Detect which cell encompasses the target text, then output its (x, y) center coordinate. 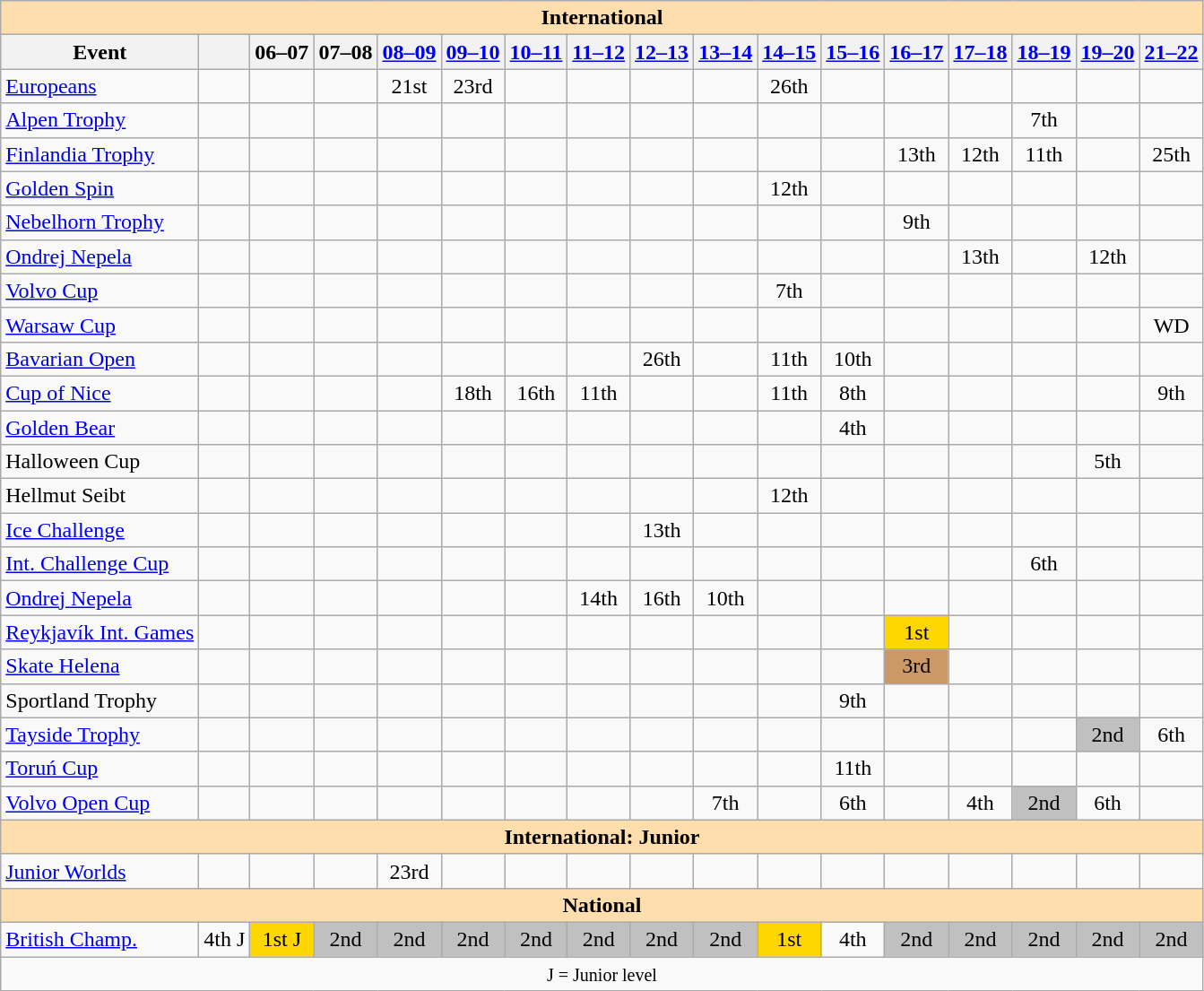
Cup of Nice (100, 393)
British Champ. (100, 939)
Bavarian Open (100, 359)
07–08 (346, 52)
06–07 (282, 52)
11–12 (599, 52)
16–17 (916, 52)
Volvo Open Cup (100, 803)
09–10 (473, 52)
25th (1171, 154)
Skate Helena (100, 666)
Junior Worlds (100, 871)
Hellmut Seibt (100, 496)
Golden Spin (100, 188)
International (602, 18)
Tayside Trophy (100, 735)
Toruń Cup (100, 769)
13–14 (726, 52)
Volvo Cup (100, 291)
19–20 (1108, 52)
8th (853, 393)
Europeans (100, 86)
WD (1171, 325)
21–22 (1171, 52)
12–13 (662, 52)
18–19 (1044, 52)
Reykjavík Int. Games (100, 632)
15–16 (853, 52)
National (602, 905)
Ice Challenge (100, 530)
5th (1108, 462)
17–18 (981, 52)
1st J (282, 939)
Finlandia Trophy (100, 154)
14–15 (789, 52)
3rd (916, 666)
J = Junior level (602, 973)
Golden Bear (100, 428)
Warsaw Cup (100, 325)
Halloween Cup (100, 462)
Alpen Trophy (100, 120)
International: Junior (602, 837)
Sportland Trophy (100, 700)
Event (100, 52)
Int. Challenge Cup (100, 564)
08–09 (409, 52)
Nebelhorn Trophy (100, 222)
10–11 (536, 52)
4th J (224, 939)
18th (473, 393)
21st (409, 86)
14th (599, 598)
